Capture the cell that displays the provided text and extract its [x, y] central coordinate. 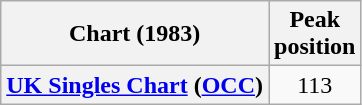
UK Singles Chart (OCC) [135, 85]
Peakposition [314, 34]
Chart (1983) [135, 34]
113 [314, 85]
